Return [X, Y] of the center of cell containing provided text 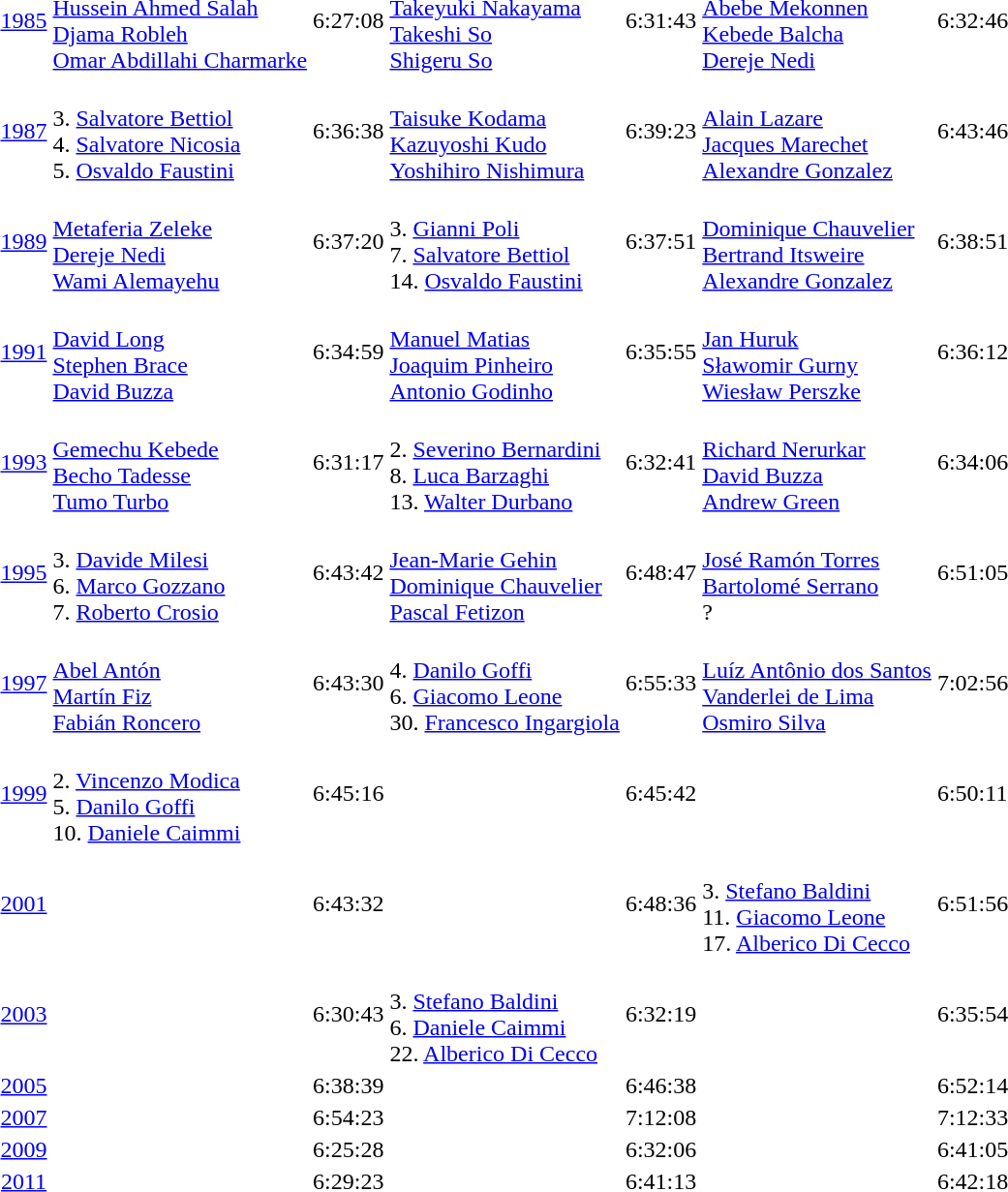
6:36:38 [349, 132]
6:46:38 [660, 1085]
7:12:08 [660, 1117]
3. Salvatore Bettiol4. Salvatore Nicosia5. Osvaldo Faustini [180, 132]
6:48:36 [660, 904]
Metaferia ZelekeDereje NediWami Alemayehu [180, 242]
Manuel MatiasJoaquim PinheiroAntonio Godinho [504, 352]
6:30:43 [349, 1015]
Richard NerurkarDavid BuzzaAndrew Green [817, 463]
6:32:41 [660, 463]
6:43:42 [349, 573]
6:43:30 [349, 684]
6:37:20 [349, 242]
6:39:23 [660, 132]
6:43:32 [349, 904]
Alain LazareJacques MarechetAlexandre Gonzalez [817, 132]
Taisuke KodamaKazuyoshi KudoYoshihiro Nishimura [504, 132]
6:55:33 [660, 684]
6:31:17 [349, 463]
3. Stefano Baldini11. Giacomo Leone17. Alberico Di Cecco [817, 904]
2. Severino Bernardini8. Luca Barzaghi13. Walter Durbano [504, 463]
Jean-Marie GehinDominique ChauvelierPascal Fetizon [504, 573]
6:48:47 [660, 573]
6:37:51 [660, 242]
6:45:16 [349, 794]
6:34:59 [349, 352]
3. Stefano Baldini6. Daniele Caimmi22. Alberico Di Cecco [504, 1015]
6:45:42 [660, 794]
3. Gianni Poli7. Salvatore Bettiol14. Osvaldo Faustini [504, 242]
Dominique ChauvelierBertrand ItsweireAlexandre Gonzalez [817, 242]
6:32:19 [660, 1015]
Luíz Antônio dos SantosVanderlei de LimaOsmiro Silva [817, 684]
3. Davide Milesi6. Marco Gozzano7. Roberto Crosio [180, 573]
4. Danilo Goffi6. Giacomo Leone30. Francesco Ingargiola [504, 684]
6:35:55 [660, 352]
6:54:23 [349, 1117]
Abel AntónMartín FizFabián Roncero [180, 684]
6:38:39 [349, 1085]
Gemechu KebedeBecho TadesseTumo Turbo [180, 463]
José Ramón TorresBartolomé Serrano? [817, 573]
6:32:06 [660, 1149]
6:25:28 [349, 1149]
Jan HurukSławomir GurnyWiesław Perszke [817, 352]
2. Vincenzo Modica5. Danilo Goffi10. Daniele Caimmi [180, 794]
David LongStephen BraceDavid Buzza [180, 352]
